Output the (X, Y) coordinate of the center of the cell containing the given text.  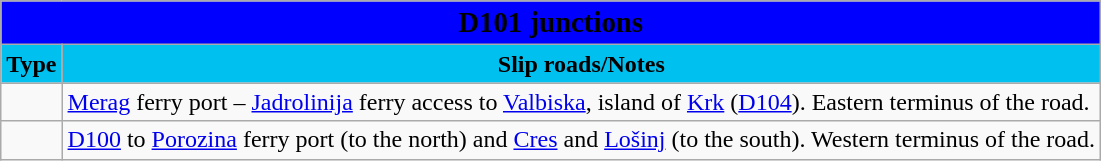
D100 to Porozina ferry port (to the north) and Cres and Lošinj (to the south). Western terminus of the road. (582, 140)
D101 junctions (551, 23)
Type (32, 64)
Slip roads/Notes (582, 64)
Merag ferry port – Jadrolinija ferry access to Valbiska, island of Krk (D104). Eastern terminus of the road. (582, 102)
